Detect which cell encompasses the target text, then output its (x, y) center coordinate. 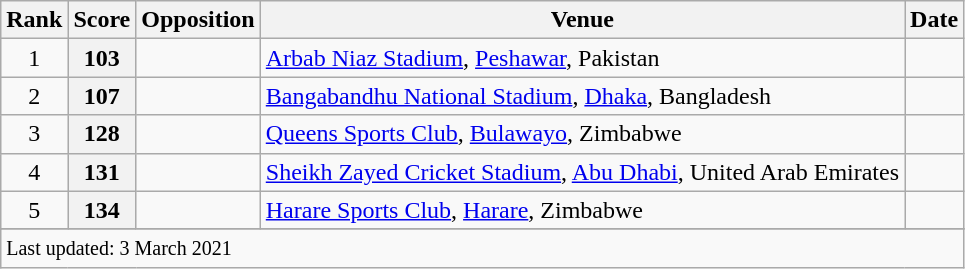
Last updated: 3 March 2021 (482, 248)
Score (102, 20)
128 (102, 134)
103 (102, 58)
Bangabandhu National Stadium, Dhaka, Bangladesh (582, 96)
Queens Sports Club, Bulawayo, Zimbabwe (582, 134)
2 (34, 96)
Venue (582, 20)
131 (102, 172)
5 (34, 210)
Arbab Niaz Stadium, Peshawar, Pakistan (582, 58)
Opposition (198, 20)
1 (34, 58)
4 (34, 172)
Date (934, 20)
3 (34, 134)
Sheikh Zayed Cricket Stadium, Abu Dhabi, United Arab Emirates (582, 172)
134 (102, 210)
Harare Sports Club, Harare, Zimbabwe (582, 210)
Rank (34, 20)
107 (102, 96)
